Identify which cell holds the provided text, then report its (X, Y) central coordinate. 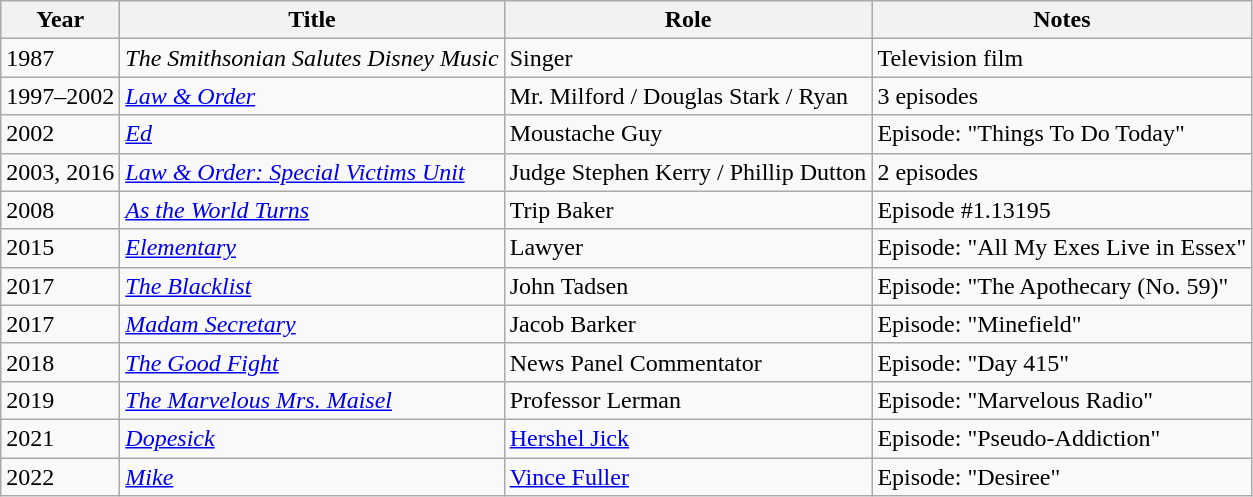
Trip Baker (688, 210)
Moustache Guy (688, 134)
Episode: "Things To Do Today" (1062, 134)
Ed (312, 134)
2008 (60, 210)
1997–2002 (60, 96)
News Panel Commentator (688, 362)
Notes (1062, 20)
Mike (312, 477)
Jacob Barker (688, 324)
Judge Stephen Kerry / Phillip Dutton (688, 172)
Episode: "Minefield" (1062, 324)
The Smithsonian Salutes Disney Music (312, 58)
The Good Fight (312, 362)
2015 (60, 248)
Episode #1.13195 (1062, 210)
Hershel Jick (688, 438)
As the World Turns (312, 210)
Episode: "Day 415" (1062, 362)
Vince Fuller (688, 477)
2 episodes (1062, 172)
Episode: "Pseudo-Addiction" (1062, 438)
Episode: "The Apothecary (No. 59)" (1062, 286)
Dopesick (312, 438)
Mr. Milford / Douglas Stark / Ryan (688, 96)
Episode: "Desiree" (1062, 477)
2003, 2016 (60, 172)
The Marvelous Mrs. Maisel (312, 400)
Episode: "Marvelous Radio" (1062, 400)
Madam Secretary (312, 324)
Law & Order (312, 96)
Episode: "All My Exes Live in Essex" (1062, 248)
The Blacklist (312, 286)
Lawyer (688, 248)
2002 (60, 134)
2018 (60, 362)
Elementary (312, 248)
2021 (60, 438)
Singer (688, 58)
Law & Order: Special Victims Unit (312, 172)
John Tadsen (688, 286)
Year (60, 20)
2019 (60, 400)
Title (312, 20)
3 episodes (1062, 96)
Television film (1062, 58)
Role (688, 20)
Professor Lerman (688, 400)
2022 (60, 477)
1987 (60, 58)
